From the cell containing the given text, extract its center point as [X, Y] coordinate. 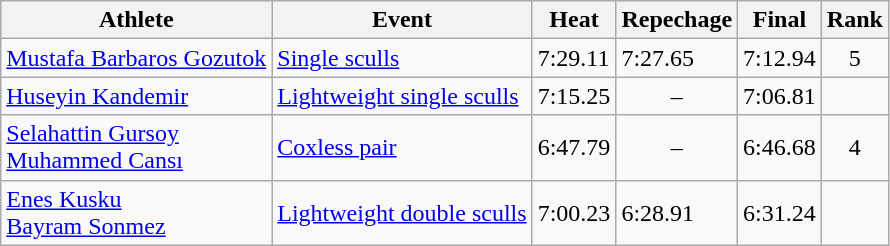
Lightweight single sculls [402, 96]
7:27.65 [677, 58]
Mustafa Barbaros Gozutok [136, 58]
Enes Kusku Bayram Sonmez [136, 212]
Single sculls [402, 58]
4 [854, 148]
Lightweight double sculls [402, 212]
6:46.68 [780, 148]
Rank [854, 20]
7:06.81 [780, 96]
Huseyin Kandemir [136, 96]
6:31.24 [780, 212]
7:12.94 [780, 58]
6:28.91 [677, 212]
6:47.79 [574, 148]
5 [854, 58]
Athlete [136, 20]
Final [780, 20]
Selahattin Gursoy Muhammed Cansı [136, 148]
7:15.25 [574, 96]
Coxless pair [402, 148]
Event [402, 20]
Repechage [677, 20]
7:00.23 [574, 212]
Heat [574, 20]
7:29.11 [574, 58]
